Return the (x, y) coordinate for the center point of the cell that contains the specified text.  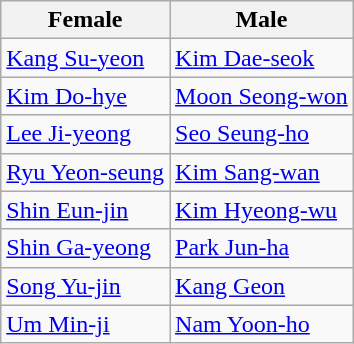
Kim Hyeong-wu (262, 210)
Lee Ji-yeong (86, 134)
Shin Ga-yeong (86, 248)
Kim Dae-seok (262, 58)
Song Yu-jin (86, 286)
Female (86, 20)
Kim Sang-wan (262, 172)
Nam Yoon-ho (262, 324)
Shin Eun-jin (86, 210)
Kim Do-hye (86, 96)
Park Jun-ha (262, 248)
Kang Geon (262, 286)
Ryu Yeon-seung (86, 172)
Male (262, 20)
Um Min-ji (86, 324)
Moon Seong-won (262, 96)
Seo Seung-ho (262, 134)
Kang Su-yeon (86, 58)
